Output the [x, y] coordinate of the center of the cell containing the given text.  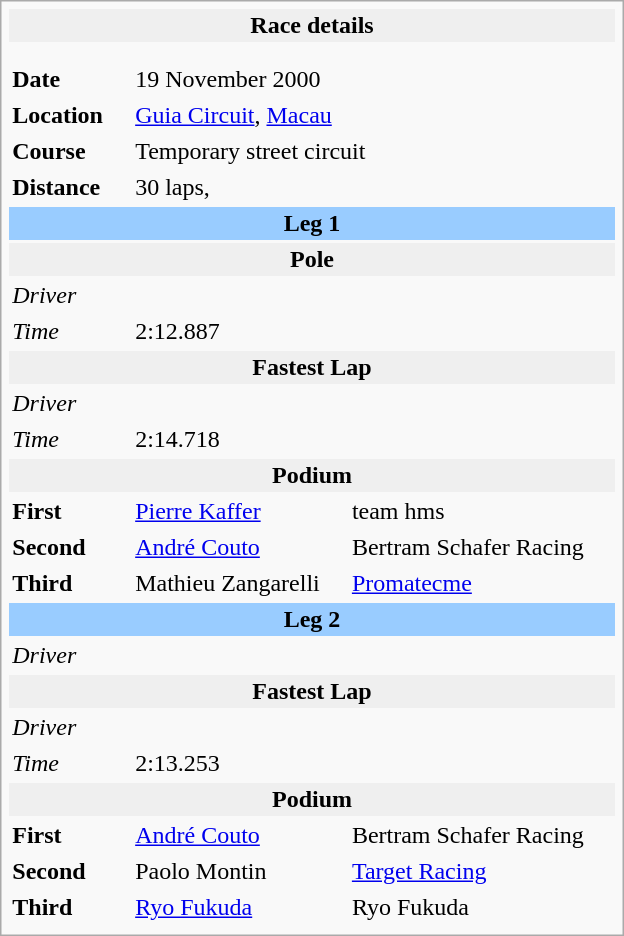
Guia Circuit, Macau [374, 116]
Mathieu Zangarelli [239, 584]
2:13.253 [374, 764]
Race details [312, 26]
Pierre Kaffer [239, 512]
Course [69, 152]
Distance [69, 188]
Target Racing [482, 872]
Leg 2 [312, 620]
19 November 2000 [239, 80]
Date [69, 80]
Location [69, 116]
Paolo Montin [239, 872]
Pole [312, 260]
Leg 1 [312, 224]
Temporary street circuit [374, 152]
Promatecme [482, 584]
team hms [482, 512]
30 laps, [374, 188]
2:12.887 [374, 332]
2:14.718 [374, 440]
